From the cell containing the given text, extract its center point as (X, Y) coordinate. 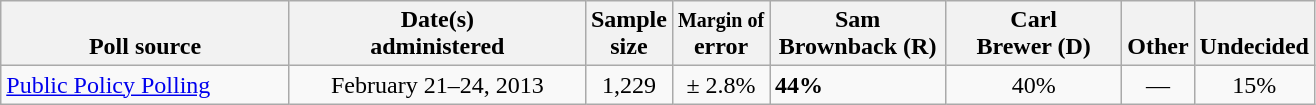
CarlBrewer (D) (1034, 34)
February 21–24, 2013 (437, 85)
— (1158, 85)
15% (1254, 85)
1,229 (628, 85)
40% (1034, 85)
± 2.8% (720, 85)
Public Policy Polling (146, 85)
Margin oferror (720, 34)
Samplesize (628, 34)
44% (858, 85)
Other (1158, 34)
Date(s)administered (437, 34)
SamBrownback (R) (858, 34)
Poll source (146, 34)
Undecided (1254, 34)
